Return (X, Y) of the center of cell containing provided text 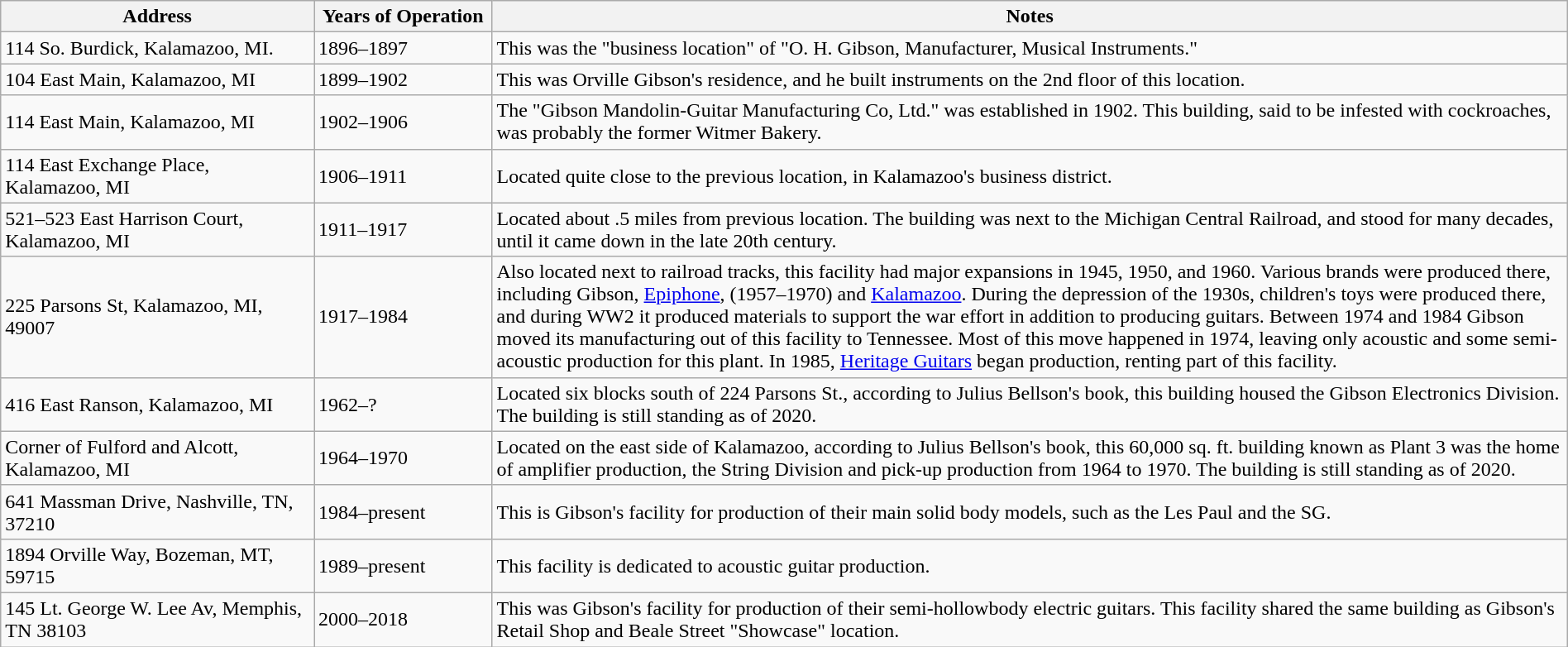
This was Orville Gibson's residence, and he built instruments on the 2nd floor of this location. (1030, 79)
114 East Main, Kalamazoo, MI (157, 122)
Notes (1030, 17)
This was the "business location" of "O. H. Gibson, Manufacturer, Musical Instruments." (1030, 48)
1902–1906 (404, 122)
1906–1911 (404, 175)
145 Lt. George W. Lee Av, Memphis, TN 38103 (157, 619)
521–523 East Harrison Court, Kalamazoo, MI (157, 230)
1962–? (404, 404)
Address (157, 17)
1964–1970 (404, 458)
1989–present (404, 566)
114 East Exchange Place, Kalamazoo, MI (157, 175)
104 East Main, Kalamazoo, MI (157, 79)
416 East Ranson, Kalamazoo, MI (157, 404)
1984–present (404, 511)
2000–2018 (404, 619)
Located quite close to the previous location, in Kalamazoo's business district. (1030, 175)
225 Parsons St, Kalamazoo, MI, 49007 (157, 317)
Corner of Fulford and Alcott, Kalamazoo, MI (157, 458)
1911–1917 (404, 230)
1896–1897 (404, 48)
This is Gibson's facility for production of their main solid body models, such as the Les Paul and the SG. (1030, 511)
Years of Operation (404, 17)
This facility is dedicated to acoustic guitar production. (1030, 566)
114 So. Burdick, Kalamazoo, MI. (157, 48)
1917–1984 (404, 317)
641 Massman Drive, Nashville, TN, 37210 (157, 511)
1894 Orville Way, Bozeman, MT, 59715 (157, 566)
1899–1902 (404, 79)
